Scan for the cell matching the given text and deliver its [x, y] coordinate at center. 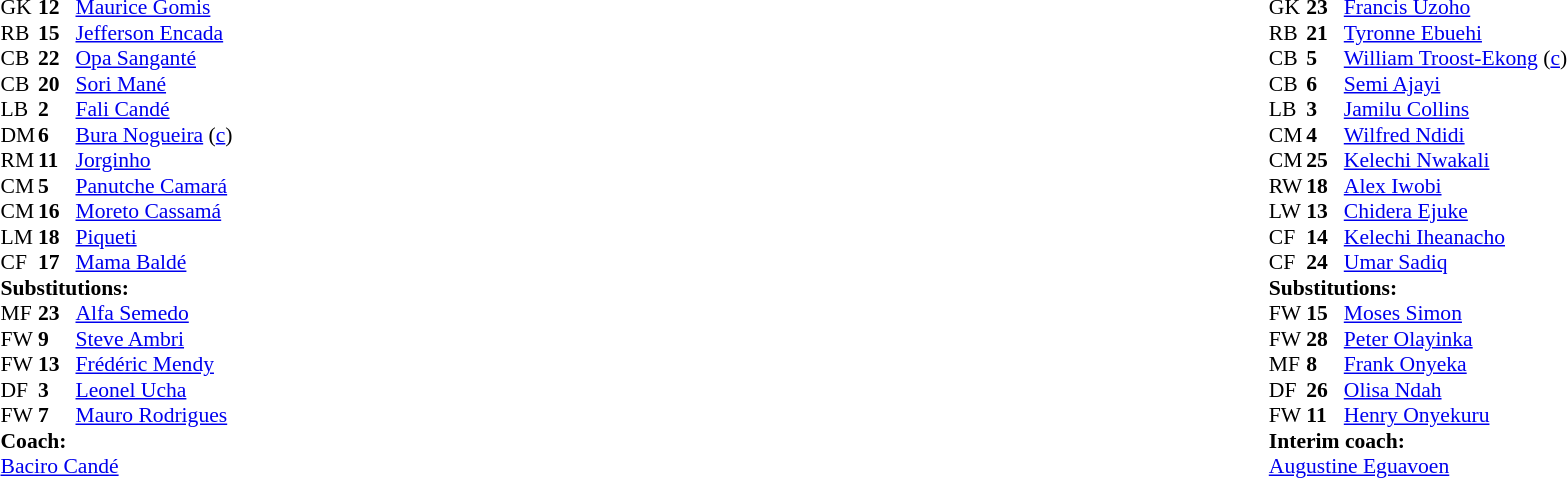
Henry Onyekuru [1456, 415]
William Troost-Ekong (c) [1456, 59]
7 [57, 415]
Mauro Rodrigues [154, 415]
16 [57, 211]
Moreto Cassamá [154, 211]
DM [19, 135]
8 [1325, 365]
Bura Nogueira (c) [154, 135]
Kelechi Iheanacho [1456, 237]
Moses Simon [1456, 313]
28 [1325, 339]
Alex Iwobi [1456, 186]
25 [1325, 161]
Frédéric Mendy [154, 365]
Kelechi Nwakali [1456, 161]
Chidera Ejuke [1456, 211]
Steve Ambri [154, 339]
Umar Sadiq [1456, 263]
Leonel Ucha [154, 390]
Jorginho [154, 161]
LM [19, 237]
Panutche Camará [154, 186]
Jamilu Collins [1456, 109]
26 [1325, 390]
Sori Mané [154, 84]
Olisa Ndah [1456, 390]
21 [1325, 33]
20 [57, 84]
9 [57, 339]
Wilfred Ndidi [1456, 135]
23 [57, 313]
Fali Candé [154, 109]
14 [1325, 237]
24 [1325, 263]
2 [57, 109]
Peter Olayinka [1456, 339]
Semi Ajayi [1456, 84]
Mama Baldé [154, 263]
22 [57, 59]
RM [19, 161]
Tyronne Ebuehi [1456, 33]
17 [57, 263]
Jefferson Encada [154, 33]
Opa Sanganté [154, 59]
Alfa Semedo [154, 313]
LW [1288, 211]
4 [1325, 135]
Coach: [116, 441]
RW [1288, 186]
Interim coach: [1418, 441]
Piqueti [154, 237]
Frank Onyeka [1456, 365]
